Output the (X, Y) coordinate of the center of the cell containing the given text.  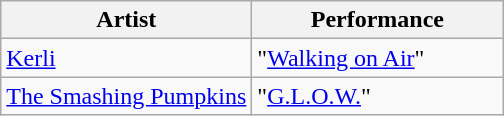
"Walking on Air" (378, 58)
Artist (126, 20)
"G.L.O.W." (378, 96)
Kerli (126, 58)
The Smashing Pumpkins (126, 96)
Performance (378, 20)
